Determine the [X, Y] coordinate at the center of the cell enclosing the given text.  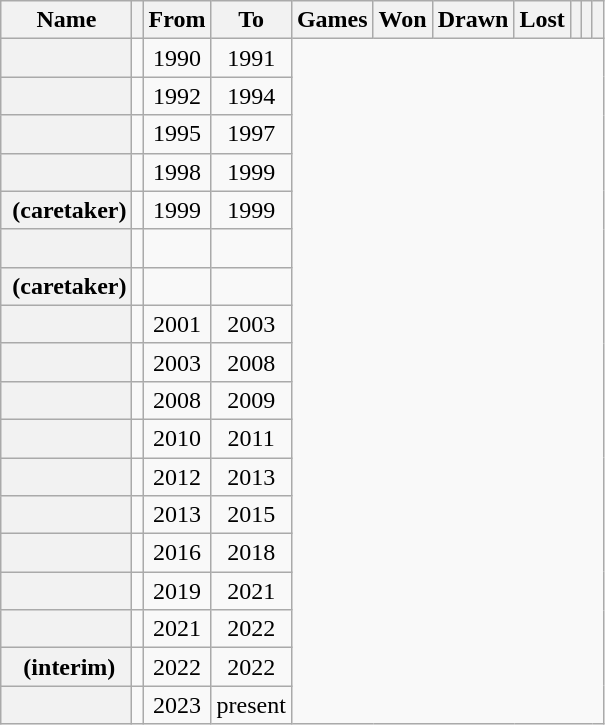
2010 [177, 438]
2012 [177, 477]
1995 [177, 134]
2011 [251, 438]
2016 [177, 553]
Drawn [473, 20]
1994 [251, 96]
1990 [177, 58]
Won [402, 20]
1998 [177, 172]
1997 [251, 134]
2009 [251, 400]
Games [332, 20]
2015 [251, 515]
2018 [251, 553]
To [251, 20]
1992 [177, 96]
Name [66, 20]
Lost [542, 20]
1991 [251, 58]
2001 [177, 324]
present [251, 705]
2019 [177, 591]
(interim) [66, 667]
2023 [177, 705]
From [177, 20]
